Provide the [X, Y] coordinate of the cell's center where the given text is located.  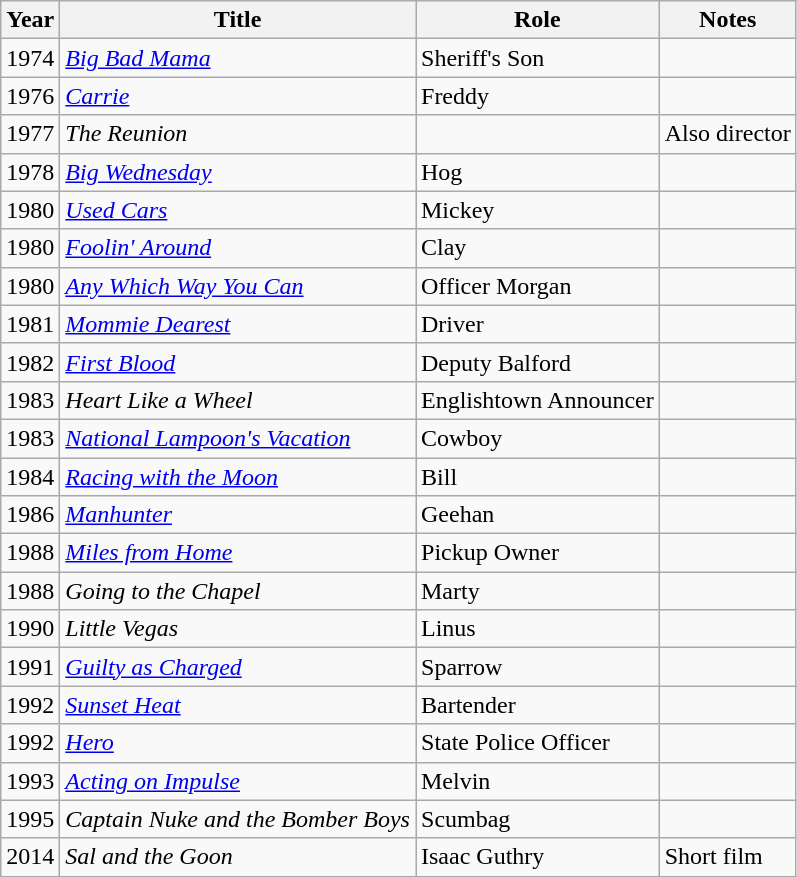
Mommie Dearest [238, 324]
1974 [30, 58]
Mickey [538, 210]
Deputy Balford [538, 362]
1976 [30, 96]
Year [30, 20]
Bartender [538, 705]
Going to the Chapel [238, 591]
Title [238, 20]
Geehan [538, 515]
First Blood [238, 362]
Also director [728, 134]
1991 [30, 667]
Hero [238, 743]
Acting on Impulse [238, 781]
Role [538, 20]
2014 [30, 857]
Little Vegas [238, 629]
Sunset Heat [238, 705]
1981 [30, 324]
Officer Morgan [538, 286]
Sparrow [538, 667]
Captain Nuke and the Bomber Boys [238, 819]
Heart Like a Wheel [238, 400]
1982 [30, 362]
Melvin [538, 781]
Marty [538, 591]
National Lampoon's Vacation [238, 438]
1995 [30, 819]
Carrie [238, 96]
Hog [538, 172]
Any Which Way You Can [238, 286]
Cowboy [538, 438]
Used Cars [238, 210]
Sheriff's Son [538, 58]
1978 [30, 172]
Freddy [538, 96]
Racing with the Moon [238, 477]
1986 [30, 515]
Bill [538, 477]
1977 [30, 134]
1990 [30, 629]
Driver [538, 324]
Englishtown Announcer [538, 400]
Pickup Owner [538, 553]
Clay [538, 248]
Notes [728, 20]
Guilty as Charged [238, 667]
Isaac Guthry [538, 857]
Foolin' Around [238, 248]
Short film [728, 857]
The Reunion [238, 134]
1984 [30, 477]
Scumbag [538, 819]
Sal and the Goon [238, 857]
Manhunter [238, 515]
Linus [538, 629]
Miles from Home [238, 553]
1993 [30, 781]
State Police Officer [538, 743]
Big Wednesday [238, 172]
Big Bad Mama [238, 58]
